Capture the cell that displays the provided text and extract its [X, Y] central coordinate. 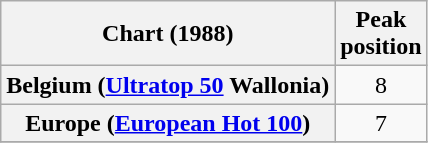
8 [381, 85]
Chart (1988) [168, 34]
Peakposition [381, 34]
Belgium (Ultratop 50 Wallonia) [168, 85]
7 [381, 123]
Europe (European Hot 100) [168, 123]
